Extract the [x, y] coordinate from the center of the cell holding the provided text.  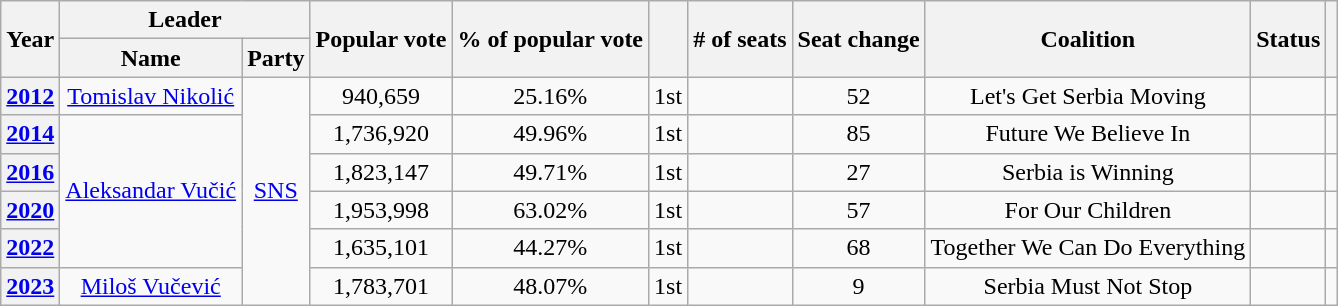
57 [858, 210]
Together We Can Do Everything [1088, 248]
63.02% [550, 210]
940,659 [381, 96]
2022 [30, 248]
2020 [30, 210]
Tomislav Nikolić [151, 96]
Leader [185, 20]
# of seats [740, 39]
1,635,101 [381, 248]
9 [858, 286]
44.27% [550, 248]
SNS [276, 191]
25.16% [550, 96]
49.96% [550, 134]
Year [30, 39]
Popular vote [381, 39]
Let's Get Serbia Moving [1088, 96]
Coalition [1088, 39]
49.71% [550, 172]
2023 [30, 286]
Serbia Must Not Stop [1088, 286]
Status [1288, 39]
27 [858, 172]
Serbia is Winning [1088, 172]
85 [858, 134]
Aleksandar Vučić [151, 191]
Seat change [858, 39]
Miloš Vučević [151, 286]
1,736,920 [381, 134]
2014 [30, 134]
% of popular vote [550, 39]
68 [858, 248]
Name [151, 58]
Future We Believe In [1088, 134]
1,823,147 [381, 172]
2012 [30, 96]
Party [276, 58]
1,953,998 [381, 210]
52 [858, 96]
1,783,701 [381, 286]
48.07% [550, 286]
For Our Children [1088, 210]
2016 [30, 172]
